Capture the cell that displays the provided text and extract its (X, Y) central coordinate. 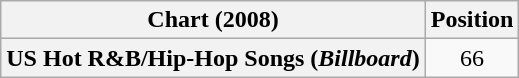
Chart (2008) (213, 20)
Position (472, 20)
66 (472, 58)
US Hot R&B/Hip-Hop Songs (Billboard) (213, 58)
